Output the [x, y] coordinate of the center of the cell containing the given text.  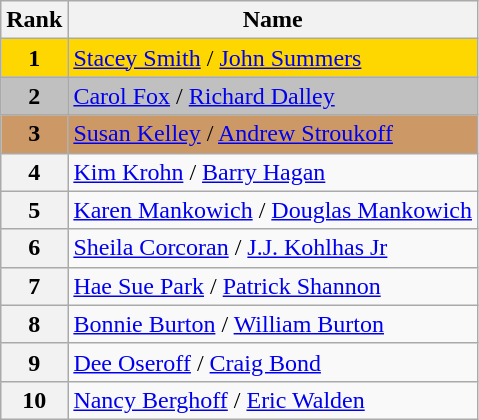
Sheila Corcoran / J.J. Kohlhas Jr [273, 248]
7 [34, 286]
Hae Sue Park / Patrick Shannon [273, 286]
8 [34, 324]
Bonnie Burton / William Burton [273, 324]
Name [273, 20]
5 [34, 210]
10 [34, 400]
Dee Oseroff / Craig Bond [273, 362]
6 [34, 248]
4 [34, 172]
1 [34, 58]
Nancy Berghoff / Eric Walden [273, 400]
Karen Mankowich / Douglas Mankowich [273, 210]
3 [34, 134]
2 [34, 96]
9 [34, 362]
Kim Krohn / Barry Hagan [273, 172]
Stacey Smith / John Summers [273, 58]
Susan Kelley / Andrew Stroukoff [273, 134]
Carol Fox / Richard Dalley [273, 96]
Rank [34, 20]
